For the text-containing cell, return its midpoint in [X, Y] coordinate format. 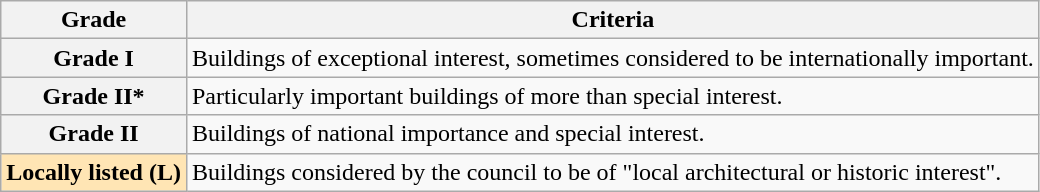
Grade II* [94, 96]
Buildings of exceptional interest, sometimes considered to be internationally important. [612, 58]
Particularly important buildings of more than special interest. [612, 96]
Grade [94, 20]
Buildings considered by the council to be of "local architectural or historic interest". [612, 172]
Buildings of national importance and special interest. [612, 134]
Grade I [94, 58]
Grade II [94, 134]
Criteria [612, 20]
Locally listed (L) [94, 172]
